For the text-containing cell, return its midpoint in (X, Y) coordinate format. 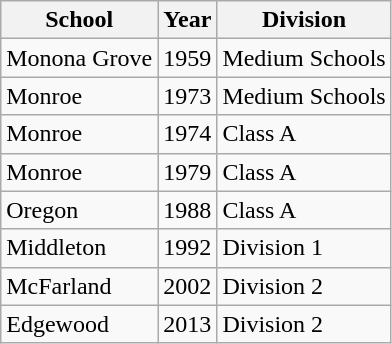
2013 (188, 324)
Division (304, 20)
School (80, 20)
1973 (188, 96)
Division 1 (304, 248)
1959 (188, 58)
2002 (188, 286)
Edgewood (80, 324)
Year (188, 20)
Monona Grove (80, 58)
1979 (188, 172)
McFarland (80, 286)
1988 (188, 210)
Oregon (80, 210)
1974 (188, 134)
Middleton (80, 248)
1992 (188, 248)
